Capture the cell that displays the provided text and extract its [x, y] central coordinate. 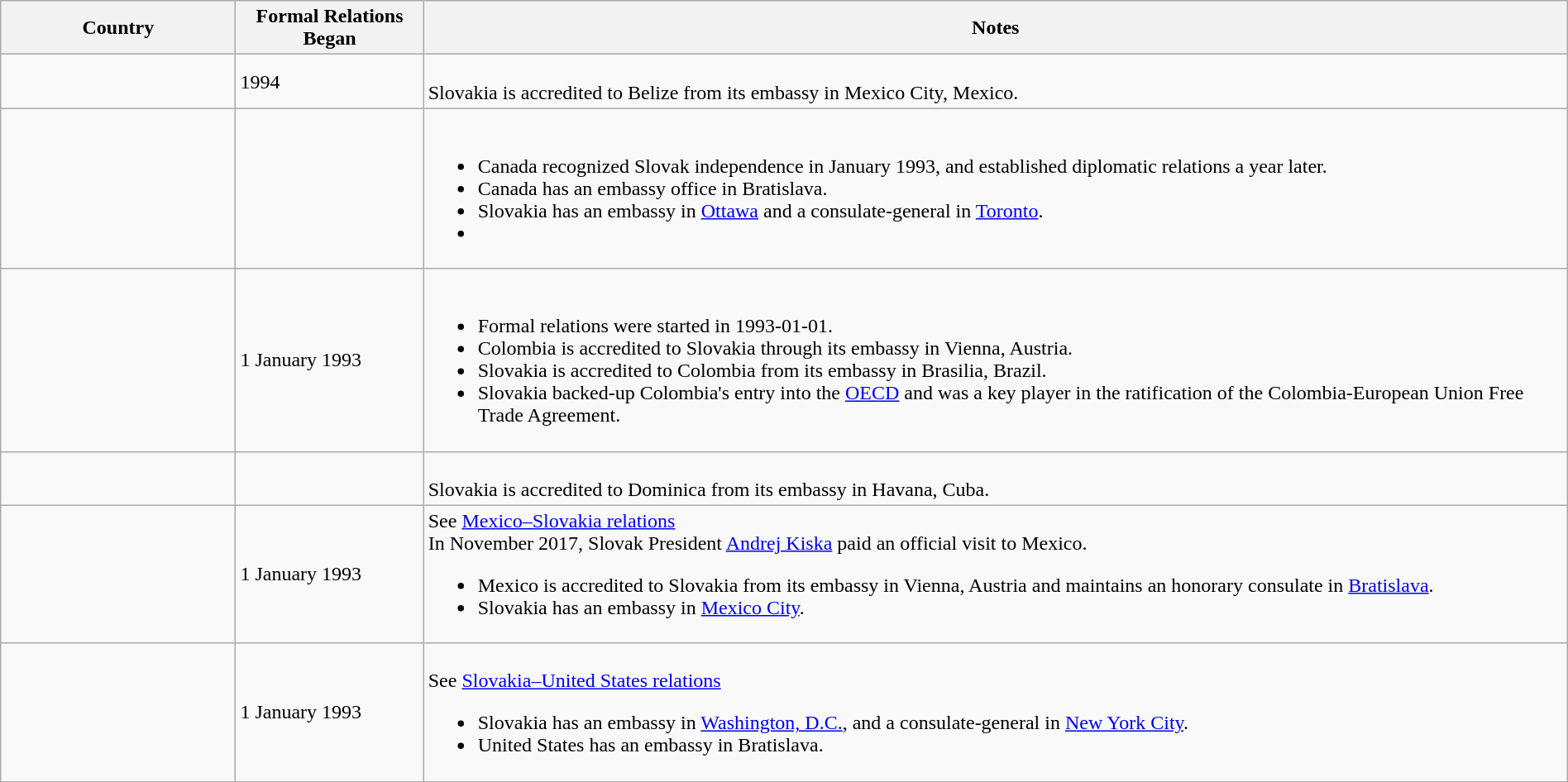
1994 [329, 81]
Slovakia is accredited to Dominica from its embassy in Havana, Cuba. [996, 478]
Notes [996, 28]
Slovakia is accredited to Belize from its embassy in Mexico City, Mexico. [996, 81]
Formal Relations Began [329, 28]
Country [118, 28]
